Return [X, Y] of the center of cell containing provided text 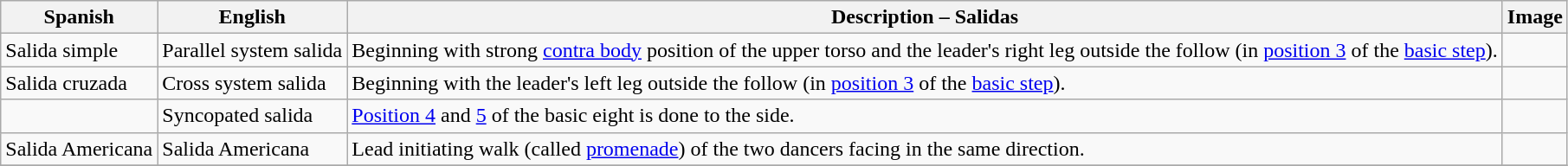
Beginning with strong contra body position of the upper torso and the leader's right leg outside the follow (in position 3 of the basic step). [925, 50]
Image [1534, 17]
Lead initiating walk (called promenade) of the two dancers facing in the same direction. [925, 149]
English [253, 17]
Cross system salida [253, 83]
Description – Salidas [925, 17]
Spanish [80, 17]
Salida cruzada [80, 83]
Parallel system salida [253, 50]
Position 4 and 5 of the basic eight is done to the side. [925, 116]
Syncopated salida [253, 116]
Salida simple [80, 50]
Beginning with the leader's left leg outside the follow (in position 3 of the basic step). [925, 83]
